Find where the given text appears and provide that cell's center as (x, y) coordinate. 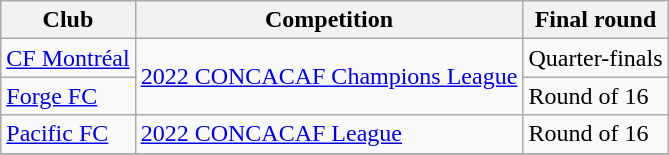
Competition (329, 20)
Quarter-finals (596, 58)
2022 CONCACAF Champions League (329, 77)
Club (68, 20)
2022 CONCACAF League (329, 134)
CF Montréal (68, 58)
Pacific FC (68, 134)
Final round (596, 20)
Forge FC (68, 96)
